Identify which cell holds the provided text, then report its (x, y) central coordinate. 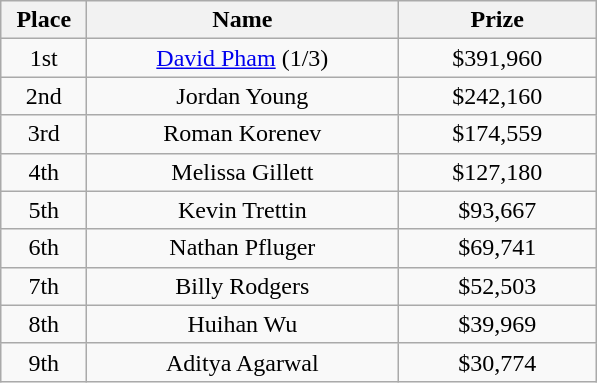
Roman Korenev (242, 134)
1st (44, 58)
3rd (44, 134)
$30,774 (498, 362)
6th (44, 248)
Melissa Gillett (242, 172)
5th (44, 210)
2nd (44, 96)
Place (44, 20)
$39,969 (498, 324)
8th (44, 324)
$242,160 (498, 96)
$127,180 (498, 172)
$391,960 (498, 58)
Aditya Agarwal (242, 362)
Kevin Trettin (242, 210)
Jordan Young (242, 96)
$174,559 (498, 134)
9th (44, 362)
Billy Rodgers (242, 286)
$93,667 (498, 210)
Nathan Pfluger (242, 248)
$69,741 (498, 248)
David Pham (1/3) (242, 58)
Huihan Wu (242, 324)
4th (44, 172)
Name (242, 20)
Prize (498, 20)
7th (44, 286)
$52,503 (498, 286)
